Identify which cell holds the provided text, then report its [x, y] central coordinate. 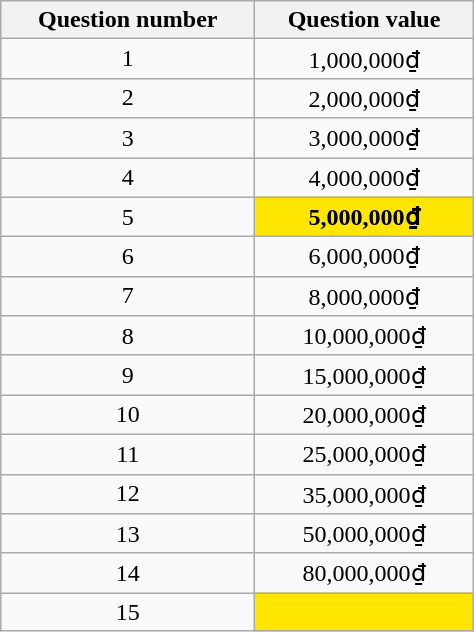
4 [128, 178]
35,000,000₫ [364, 494]
6,000,000₫ [364, 257]
2,000,000₫ [364, 98]
5,000,000₫ [364, 217]
Question value [364, 20]
13 [128, 534]
2 [128, 98]
20,000,000₫ [364, 415]
3,000,000₫ [364, 138]
4,000,000₫ [364, 178]
12 [128, 494]
10,000,000₫ [364, 336]
15 [128, 612]
1 [128, 59]
5 [128, 217]
1,000,000₫ [364, 59]
8 [128, 336]
8,000,000₫ [364, 296]
25,000,000₫ [364, 454]
7 [128, 296]
80,000,000₫ [364, 573]
6 [128, 257]
15,000,000₫ [364, 375]
Question number [128, 20]
10 [128, 415]
14 [128, 573]
50,000,000₫ [364, 534]
11 [128, 454]
3 [128, 138]
9 [128, 375]
